Return the (X, Y) coordinate for the center point of the cell that contains the specified text.  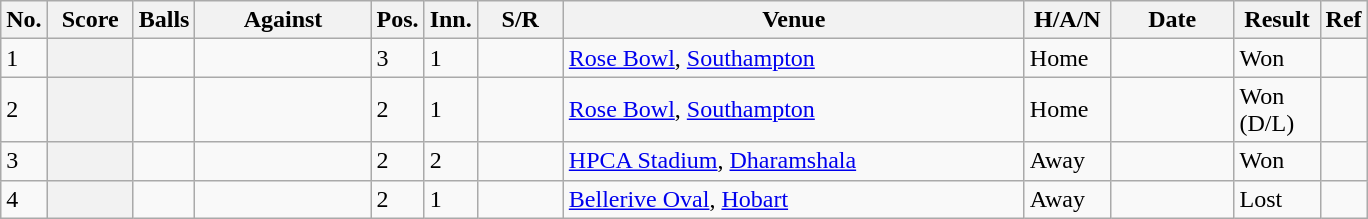
Venue (794, 20)
No. (24, 20)
HPCA Stadium, Dharamshala (794, 161)
Date (1172, 20)
Bellerive Oval, Hobart (794, 199)
Against (283, 20)
Score (90, 20)
Balls (164, 20)
H/A/N (1067, 20)
Ref (1344, 20)
Inn. (450, 20)
4 (24, 199)
Lost (1277, 199)
Won (D/L) (1277, 110)
S/R (520, 20)
Result (1277, 20)
Pos. (398, 20)
